Capture the cell that displays the provided text and extract its [x, y] central coordinate. 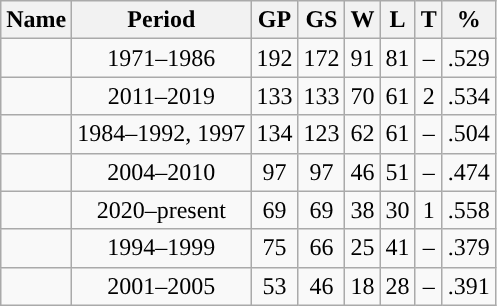
2004–2010 [162, 172]
66 [322, 248]
.558 [468, 210]
41 [398, 248]
28 [398, 286]
75 [274, 248]
1 [428, 210]
70 [362, 96]
172 [322, 58]
38 [362, 210]
1984–1992, 1997 [162, 134]
% [468, 20]
2 [428, 96]
.474 [468, 172]
2001–2005 [162, 286]
.391 [468, 286]
2011–2019 [162, 96]
18 [362, 286]
134 [274, 134]
.529 [468, 58]
192 [274, 58]
T [428, 20]
30 [398, 210]
GP [274, 20]
123 [322, 134]
L [398, 20]
Name [36, 20]
Period [162, 20]
51 [398, 172]
.504 [468, 134]
.534 [468, 96]
53 [274, 286]
25 [362, 248]
GS [322, 20]
W [362, 20]
91 [362, 58]
81 [398, 58]
62 [362, 134]
.379 [468, 248]
1971–1986 [162, 58]
2020–present [162, 210]
1994–1999 [162, 248]
